Extract the (X, Y) coordinate from the center of the cell holding the provided text.  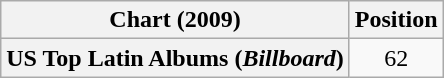
US Top Latin Albums (Billboard) (176, 58)
Chart (2009) (176, 20)
62 (396, 58)
Position (396, 20)
